For the text-containing cell, return its midpoint in (x, y) coordinate format. 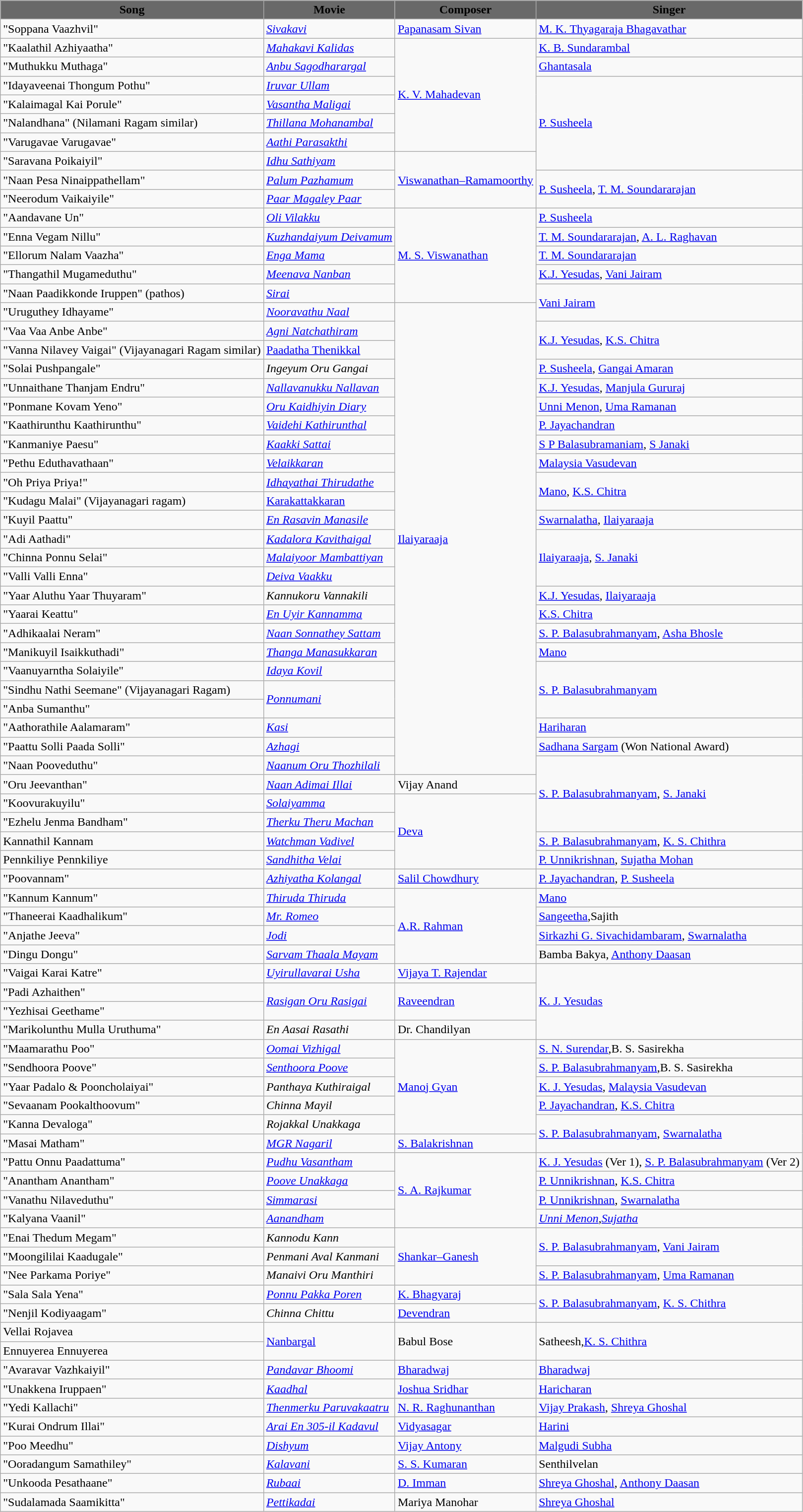
"Sudalamada Saamikitta" (132, 1502)
En Aasai Rasathi (329, 1030)
Nanbargal (329, 1341)
"Pattu Onnu Paadattuma" (132, 1162)
Pettikadai (329, 1502)
Jodi (329, 935)
Swarnalatha, Ilaiyaraaja (670, 520)
S. Balakrishnan (465, 1143)
"Sala Sala Yena" (132, 1294)
Raveendran (465, 1001)
S. P. Balasubrahmanyam, Uma Ramanan (670, 1275)
K. J. Yesudas, Malaysia Vasudevan (670, 1086)
Vellai Rojavea (132, 1332)
Rasigan Oru Rasigai (329, 1001)
"Yaarai Keattu" (132, 614)
Ilaiyaraaja (465, 539)
K. Bhagyaraj (465, 1294)
Kannukoru Vannakili (329, 595)
Penmani Aval Kanmani (329, 1256)
"Naan Pooveduthu" (132, 765)
Vijay Prakash, Shreya Ghoshal (670, 1407)
"Kudagu Malai" (Vijayanagari ragam) (132, 501)
Therku Theru Machan (329, 822)
Pennkiliye Pennkiliye (132, 860)
Kannathil Kannam (132, 841)
Idhayathai Thirudathe (329, 482)
S. A. Rajkumar (465, 1190)
"Unkooda Pesathaane" (132, 1483)
"Valli Valli Enna" (132, 577)
"Sevaanam Pookalthoovum" (132, 1105)
A.R. Rahman (465, 926)
Malaysia Vasudevan (670, 463)
"Ezhelu Jenma Bandham" (132, 822)
"Chinna Ponnu Selai" (132, 558)
"Paattu Solli Paada Solli" (132, 746)
"Oru Jeevanthan" (132, 784)
Ponnumani (329, 699)
Simmarasi (329, 1200)
Composer (465, 10)
Meenava Nanban (329, 274)
Oomai Vizhigal (329, 1049)
N. R. Raghunanthan (465, 1407)
"Vanathu Nilaveduthu" (132, 1200)
K.J. Yesudas, Vani Jairam (670, 274)
Bamba Bakya, Anthony Daasan (670, 954)
Kaadhal (329, 1388)
"Vaigai Karai Katre" (132, 973)
"Yaar Padalo & Pooncholaiyai" (132, 1086)
K.S. Chitra (670, 614)
Dr. Chandilyan (465, 1030)
"Kanmaniye Paesu" (132, 444)
Nooravathu Naal (329, 312)
Vijay Anand (465, 784)
Shankar–Ganesh (465, 1256)
Solaiyamma (329, 803)
"Nenjil Kodiyaagam" (132, 1313)
Thillana Mohanambal (329, 123)
Enga Mama (329, 256)
Shreya Ghoshal, Anthony Daasan (670, 1483)
Naan Sonnathey Sattam (329, 633)
"Thangathil Mugameduthu" (132, 274)
Ilaiyaraaja, S. Janaki (670, 557)
K.J. Yesudas, Ilaiyaraaja (670, 595)
"Dingu Dongu" (132, 954)
Kannodu Kann (329, 1238)
"Yaar Aluthu Yaar Thuyaram" (132, 595)
Naan Adimai Illai (329, 784)
"Ellorum Nalam Vaazha" (132, 256)
"Koovurakuyilu" (132, 803)
S. P. Balasubrahmanyam, Vani Jairam (670, 1247)
Aathi Parasakthi (329, 142)
K. V. Mahadevan (465, 95)
Viswanathan–Ramamoorthy (465, 180)
Malgudi Subha (670, 1446)
Senthoora Poove (329, 1067)
"Enai Thedum Megam" (132, 1238)
"Anjathe Jeeva" (132, 935)
Rojakkal Unakkaga (329, 1124)
Shreya Ghoshal (670, 1502)
Deva (465, 831)
S. P. Balasubrahmanyam, Swarnalatha (670, 1133)
S. P. Balasubrahmanyam, Asha Bhosle (670, 633)
"Unnaithane Thanjam Endru" (132, 388)
K. J. Yesudas (Ver 1), S. P. Balasubrahmanyam (Ver 2) (670, 1162)
K.J. Yesudas, K.S. Chitra (670, 340)
"Anantham Anantham" (132, 1181)
Vasantha Maligai (329, 104)
Babul Bose (465, 1341)
P. Susheela, Gangai Amaran (670, 369)
"Thaneerai Kaadhalikum" (132, 917)
"Unakkena Iruppaen" (132, 1388)
Ponnu Pakka Poren (329, 1294)
Mr. Romeo (329, 917)
P. Unnikrishnan, Sujatha Mohan (670, 860)
Sarvam Thaala Mayam (329, 954)
Dishyum (329, 1446)
"Neerodum Vaikaiyile" (132, 198)
K. J. Yesudas (670, 1001)
"Vanna Nilavey Vaigai" (Vijayanagari Ragam similar) (132, 350)
"Idayaveenai Thongum Pothu" (132, 85)
S P Balasubramaniam, S Janaki (670, 444)
Chinna Chittu (329, 1313)
"Pethu Eduthavathaan" (132, 463)
Singer (670, 10)
"Kurai Ondrum Illai" (132, 1426)
"Avaravar Vazhkaiyil" (132, 1370)
"Nalandhana" (Nilamani Ragam similar) (132, 123)
Song (132, 10)
Aanandham (329, 1219)
Idhu Sathiyam (329, 161)
En Uyir Kannamma (329, 614)
Kadalora Kavithaigal (329, 538)
Pudhu Vasantham (329, 1162)
Kalavani (329, 1464)
"Nee Parkama Poriye" (132, 1275)
"Kanna Devaloga" (132, 1124)
Thiruda Thiruda (329, 898)
"Padi Azhaithen" (132, 992)
Anbu Sagodharargal (329, 66)
Oru Kaidhiyin Diary (329, 406)
Manoj Gyan (465, 1086)
"Maamarathu Poo" (132, 1049)
Vani Jairam (670, 303)
P. Unnikrishnan, K.S. Chitra (670, 1181)
"Poovannam" (132, 879)
Karakattakkaran (329, 501)
Salil Chowdhury (465, 879)
Movie (329, 10)
"Kannum Kannum" (132, 898)
"Yezhisai Geethame" (132, 1011)
"Yedi Kallachi" (132, 1407)
T. M. Soundararajan (670, 256)
Arai En 305-il Kadavul (329, 1426)
K. B. Sundarambal (670, 48)
Papanasam Sivan (465, 29)
Palum Pazhamum (329, 180)
P. Susheela, T. M. Soundararajan (670, 189)
Mahakavi Kalidas (329, 48)
P. Jayachandran, K.S. Chitra (670, 1105)
Kasi (329, 727)
"Sendhoora Poove" (132, 1067)
"Naan Paadikkonde Iruppen" (pathos) (132, 293)
S. S. Kumaran (465, 1464)
Sangeetha,Sajith (670, 917)
Paadatha Thenikkal (329, 350)
Chinna Mayil (329, 1105)
"Anba Sumanthu" (132, 709)
Malaiyoor Mambattiyan (329, 558)
"Marikolunthu Mulla Uruthuma" (132, 1030)
Panthaya Kuthiraigal (329, 1086)
Ingeyum Oru Gangai (329, 369)
"Sindhu Nathi Seemane" (Vijayanagari Ragam) (132, 690)
"Kuyil Paattu" (132, 520)
P. Unnikrishnan, Swarnalatha (670, 1200)
"Manikuyil Isaikkuthadi" (132, 652)
Unni Menon, Uma Ramanan (670, 406)
"Adi Aathadi" (132, 538)
"Moongililai Kaadugale" (132, 1256)
"Kalyana Vaanil" (132, 1219)
Vijay Antony (465, 1446)
Azhagi (329, 746)
Poove Unakkaga (329, 1181)
D. Imman (465, 1483)
M. S. Viswanathan (465, 255)
S. P. Balasubrahmanyam,B. S. Sasirekha (670, 1067)
Sirkazhi G. Sivachidambaram, Swarnalatha (670, 935)
M. K. Thyagaraja Bhagavathar (670, 29)
Unni Menon,Sujatha (670, 1219)
Rubaai (329, 1483)
Mano, K.S. Chitra (670, 491)
"Ooradangum Samathiley" (132, 1464)
Naanum Oru Thozhilali (329, 765)
Kuzhandaiyum Deivamum (329, 237)
Vijaya T. Rajendar (465, 973)
Joshua Sridhar (465, 1388)
Senthilvelan (670, 1464)
"Soppana Vaazhvil" (132, 29)
Watchman Vadivel (329, 841)
"Enna Vegam Nillu" (132, 237)
P. Jayachandran (670, 425)
Vidyasagar (465, 1426)
Idaya Kovil (329, 671)
Thanga Manasukkaran (329, 652)
S. P. Balasubrahmanyam (670, 690)
Velaikkaran (329, 463)
"Muthukku Muthaga" (132, 66)
Nallavanukku Nallavan (329, 388)
Pandavar Bhoomi (329, 1370)
Deiva Vaakku (329, 577)
S. N. Surendar,B. S. Sasirekha (670, 1049)
En Rasavin Manasile (329, 520)
"Aathorathile Aalamaram" (132, 727)
Uyirullavarai Usha (329, 973)
"Adhikaalai Neram" (132, 633)
Kaakki Sattai (329, 444)
Satheesh,K. S. Chithra (670, 1341)
Hariharan (670, 727)
"Saravana Poikaiyil" (132, 161)
P. Jayachandran, P. Susheela (670, 879)
"Kalaimagal Kai Porule" (132, 104)
Manaivi Oru Manthiri (329, 1275)
MGR Nagaril (329, 1143)
"Kaathirunthu Kaathirunthu" (132, 425)
Thenmerku Paruvakaatru (329, 1407)
"Ponmane Kovam Yeno" (132, 406)
Mariya Manohar (465, 1502)
"Vaa Vaa Anbe Anbe" (132, 331)
Sirai (329, 293)
Vaidehi Kathirunthal (329, 425)
"Oh Priya Priya!" (132, 482)
Azhiyatha Kolangal (329, 879)
Haricharan (670, 1388)
Paar Magaley Paar (329, 198)
T. M. Soundararajan, A. L. Raghavan (670, 237)
"Masai Matham" (132, 1143)
"Vaanuyarntha Solaiyile" (132, 671)
"Varugavae Varugavae" (132, 142)
Sandhitha Velai (329, 860)
"Aandavane Un" (132, 217)
"Poo Meedhu" (132, 1446)
Harini (670, 1426)
S. P. Balasubrahmanyam, S. Janaki (670, 793)
Sadhana Sargam (Won National Award) (670, 746)
Ghantasala (670, 66)
"Uruguthey Idhayame" (132, 312)
Sivakavi (329, 29)
Ennuyerea Ennuyerea (132, 1351)
Oli Vilakku (329, 217)
"Kaalathil Azhiyaatha" (132, 48)
K.J. Yesudas, Manjula Gururaj (670, 388)
"Solai Pushpangale" (132, 369)
Devendran (465, 1313)
"Naan Pesa Ninaippathellam" (132, 180)
Iruvar Ullam (329, 85)
Agni Natchathiram (329, 331)
